Pinpoint the cell where the given text exists, returning its (X, Y) midpoint coordinate. 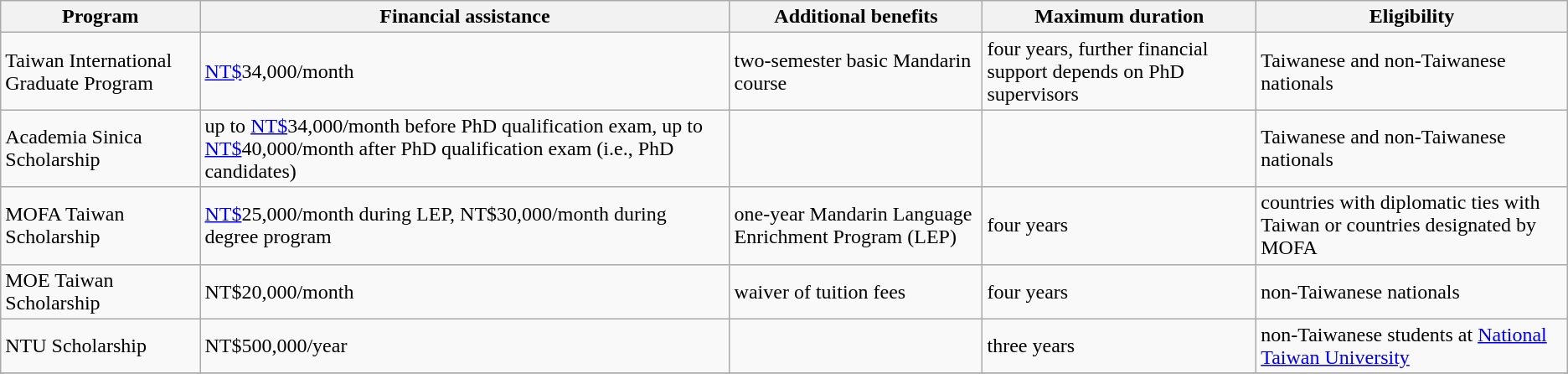
three years (1119, 345)
Academia Sinica Scholarship (101, 148)
MOFA Taiwan Scholarship (101, 226)
NTU Scholarship (101, 345)
Taiwan International Graduate Program (101, 71)
non-Taiwanese nationals (1412, 292)
two-semester basic Mandarin course (856, 71)
one-year Mandarin Language Enrichment Program (LEP) (856, 226)
non-Taiwanese students at National Taiwan University (1412, 345)
up to NT$34,000/month before PhD qualification exam, up to NT$40,000/month after PhD qualification exam (i.e., PhD candidates) (465, 148)
four years, further financial support depends on PhD supervisors (1119, 71)
NT$25,000/month during LEP, NT$30,000/month during degree program (465, 226)
waiver of tuition fees (856, 292)
Financial assistance (465, 17)
Maximum duration (1119, 17)
NT$500,000/year (465, 345)
MOE Taiwan Scholarship (101, 292)
NT$34,000/month (465, 71)
Additional benefits (856, 17)
NT$20,000/month (465, 292)
Eligibility (1412, 17)
Program (101, 17)
countries with diplomatic ties with Taiwan or countries designated by MOFA (1412, 226)
